Return the (x, y) coordinate for the center point of the cell that contains the specified text.  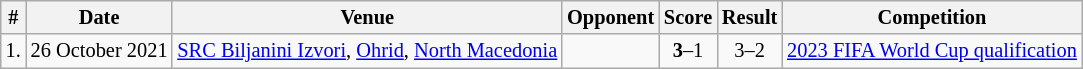
1. (14, 51)
Date (100, 17)
SRC Biljanini Izvori, Ohrid, North Macedonia (367, 51)
Score (688, 17)
2023 FIFA World Cup qualification (932, 51)
3–2 (750, 51)
Venue (367, 17)
Competition (932, 17)
26 October 2021 (100, 51)
3–1 (688, 51)
# (14, 17)
Result (750, 17)
Opponent (610, 17)
